From the cell containing the given text, extract its center point as (X, Y) coordinate. 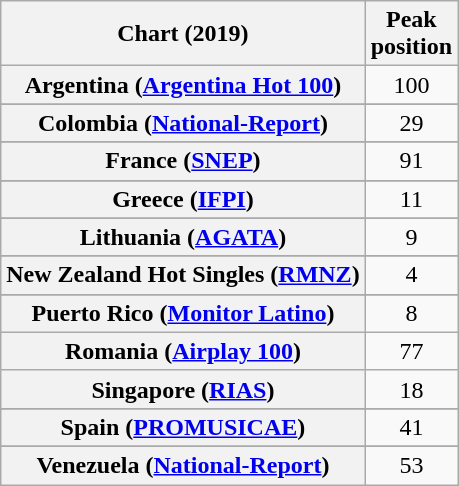
Romania (Airplay 100) (183, 351)
8 (411, 313)
100 (411, 85)
Chart (2019) (183, 34)
41 (411, 427)
9 (411, 237)
29 (411, 123)
Puerto Rico (Monitor Latino) (183, 313)
Singapore (RIAS) (183, 389)
France (SNEP) (183, 161)
Venezuela (National-Report) (183, 465)
53 (411, 465)
77 (411, 351)
Peak position (411, 34)
New Zealand Hot Singles (RMNZ) (183, 275)
4 (411, 275)
18 (411, 389)
Lithuania (AGATA) (183, 237)
Argentina (Argentina Hot 100) (183, 85)
Greece (IFPI) (183, 199)
Colombia (National-Report) (183, 123)
91 (411, 161)
11 (411, 199)
Spain (PROMUSICAE) (183, 427)
